Detect which cell encompasses the target text, then output its (x, y) center coordinate. 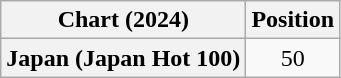
50 (293, 58)
Position (293, 20)
Chart (2024) (124, 20)
Japan (Japan Hot 100) (124, 58)
